Detect which cell encompasses the target text, then output its [X, Y] center coordinate. 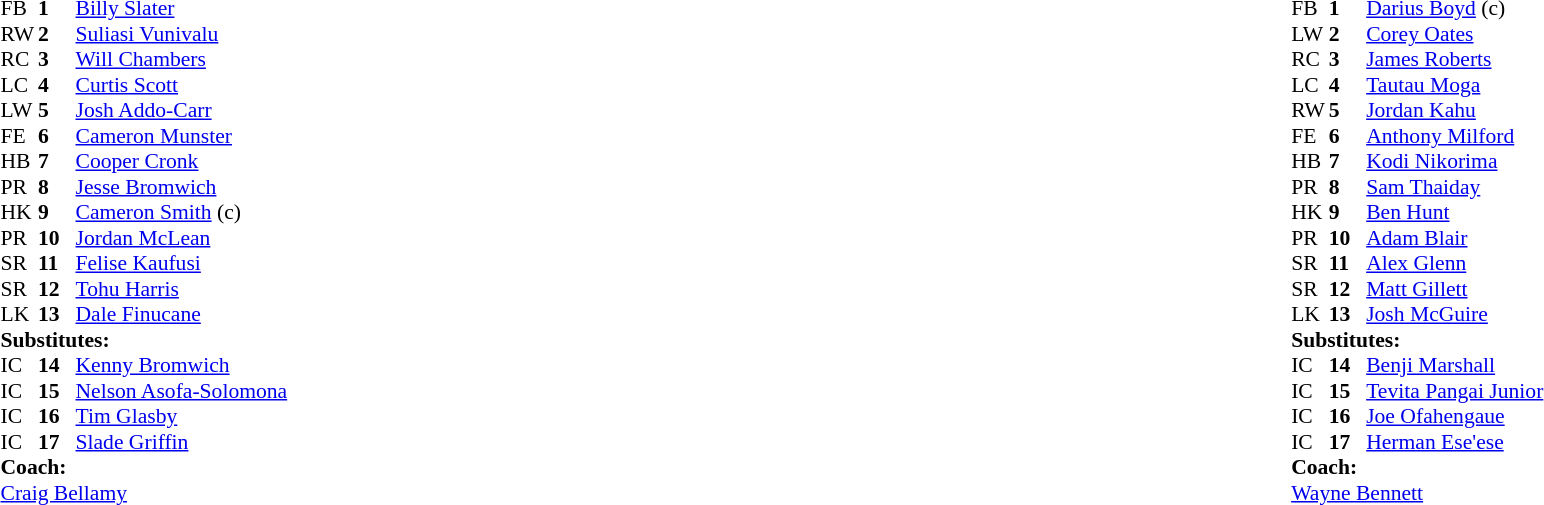
Sam Thaiday [1454, 187]
Kenny Bromwich [182, 365]
Tim Glasby [182, 417]
Ben Hunt [1454, 213]
Slade Griffin [182, 442]
Will Chambers [182, 59]
James Roberts [1454, 59]
Joe Ofahengaue [1454, 417]
Jordan Kahu [1454, 111]
Tevita Pangai Junior [1454, 391]
Cameron Smith (c) [182, 213]
Josh McGuire [1454, 315]
Benji Marshall [1454, 365]
Kodi Nikorima [1454, 161]
Curtis Scott [182, 85]
Tautau Moga [1454, 85]
Cooper Cronk [182, 161]
Jordan McLean [182, 238]
Tohu Harris [182, 289]
Josh Addo-Carr [182, 111]
Suliasi Vunivalu [182, 34]
Corey Oates [1454, 34]
Felise Kaufusi [182, 263]
Dale Finucane [182, 315]
Jesse Bromwich [182, 187]
Matt Gillett [1454, 289]
Alex Glenn [1454, 263]
Adam Blair [1454, 238]
Nelson Asofa-Solomona [182, 391]
Anthony Milford [1454, 136]
Herman Ese'ese [1454, 442]
Cameron Munster [182, 136]
